Detect which cell encompasses the target text, then output its (X, Y) center coordinate. 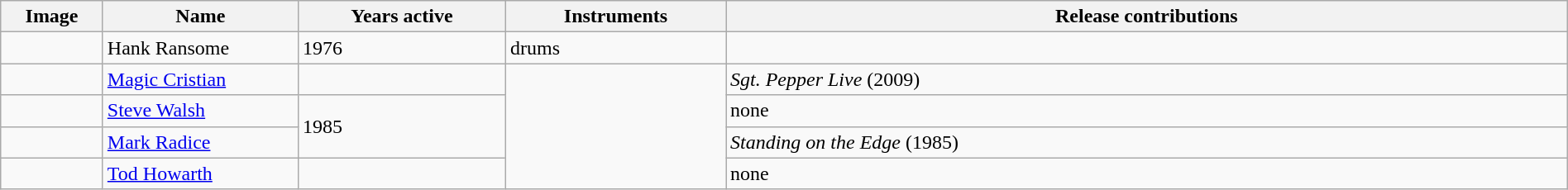
Name (200, 17)
1985 (402, 126)
Hank Ransome (200, 48)
Release contributions (1147, 17)
Years active (402, 17)
Standing on the Edge (1985) (1147, 142)
drums (615, 48)
Sgt. Pepper Live (2009) (1147, 79)
Tod Howarth (200, 173)
Steve Walsh (200, 111)
Image (52, 17)
Mark Radice (200, 142)
1976 (402, 48)
Magic Cristian (200, 79)
Instruments (615, 17)
